Detect which cell encompasses the target text, then output its (x, y) center coordinate. 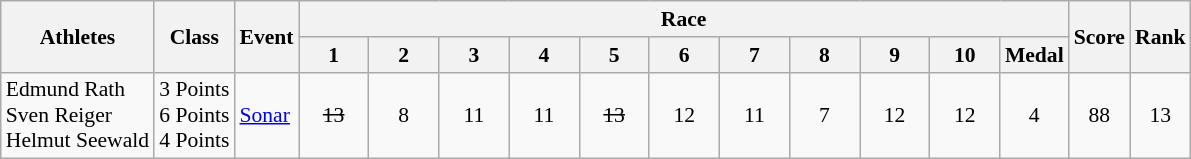
3 Points6 Points4 Points (194, 116)
Rank (1160, 36)
Sonar (266, 116)
Class (194, 36)
Race (684, 19)
10 (965, 55)
Edmund RathSven ReigerHelmut Seewald (78, 116)
3 (474, 55)
Athletes (78, 36)
Event (266, 36)
2 (404, 55)
6 (684, 55)
Score (1100, 36)
88 (1100, 116)
Medal (1034, 55)
9 (895, 55)
5 (614, 55)
1 (334, 55)
